For the text-containing cell, return its midpoint in [X, Y] coordinate format. 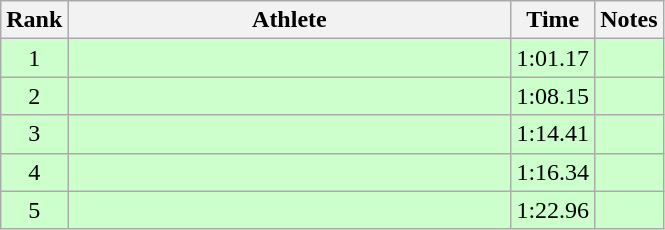
1:22.96 [553, 210]
1 [34, 58]
2 [34, 96]
1:08.15 [553, 96]
4 [34, 172]
1:01.17 [553, 58]
1:16.34 [553, 172]
Time [553, 20]
5 [34, 210]
1:14.41 [553, 134]
Rank [34, 20]
3 [34, 134]
Notes [629, 20]
Athlete [290, 20]
